Identify which cell holds the provided text, then report its (x, y) central coordinate. 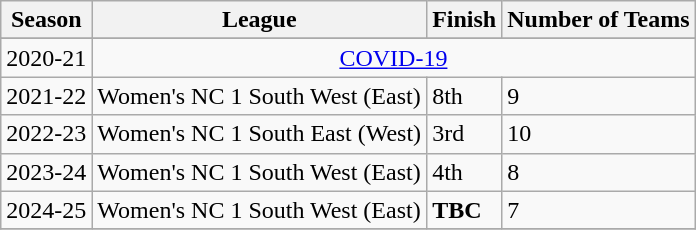
9 (598, 96)
COVID-19 (394, 58)
Number of Teams (598, 20)
8 (598, 172)
Women's NC 1 South East (West) (260, 134)
Season (46, 20)
2020-21 (46, 58)
2022-23 (46, 134)
TBC (464, 210)
7 (598, 210)
3rd (464, 134)
2023-24 (46, 172)
2024-25 (46, 210)
Finish (464, 20)
League (260, 20)
2021-22 (46, 96)
4th (464, 172)
8th (464, 96)
10 (598, 134)
